Identify which cell holds the provided text, then report its [X, Y] central coordinate. 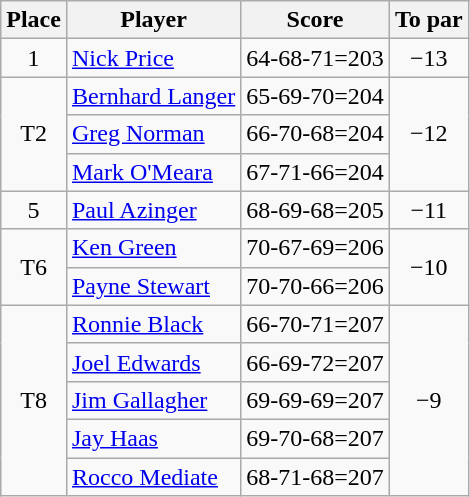
−13 [428, 58]
64-68-71=203 [316, 58]
Place [34, 20]
Score [316, 20]
66-70-68=204 [316, 134]
Rocco Mediate [153, 477]
Jim Gallagher [153, 400]
T8 [34, 400]
Player [153, 20]
Greg Norman [153, 134]
−12 [428, 134]
T6 [34, 267]
68-69-68=205 [316, 210]
65-69-70=204 [316, 96]
To par [428, 20]
Payne Stewart [153, 286]
5 [34, 210]
Mark O'Meara [153, 172]
T2 [34, 134]
69-69-69=207 [316, 400]
70-70-66=206 [316, 286]
−9 [428, 400]
Ken Green [153, 248]
69-70-68=207 [316, 438]
Bernhard Langer [153, 96]
Ronnie Black [153, 324]
68-71-68=207 [316, 477]
Nick Price [153, 58]
Joel Edwards [153, 362]
−11 [428, 210]
66-70-71=207 [316, 324]
Paul Azinger [153, 210]
1 [34, 58]
70-67-69=206 [316, 248]
Jay Haas [153, 438]
66-69-72=207 [316, 362]
−10 [428, 267]
67-71-66=204 [316, 172]
